Return the [x, y] coordinate for the center point of the cell that contains the specified text.  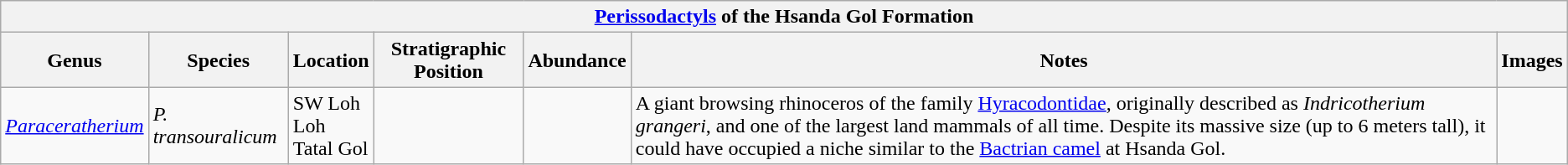
SW LohLohTatal Gol [331, 126]
Stratigraphic Position [449, 60]
Location [331, 60]
Species [218, 60]
Perissodactyls of the Hsanda Gol Formation [784, 17]
Paraceratherium [75, 126]
Genus [75, 60]
Images [1532, 60]
Notes [1064, 60]
P. transouralicum [218, 126]
Abundance [577, 60]
